For the text-containing cell, return its midpoint in [X, Y] coordinate format. 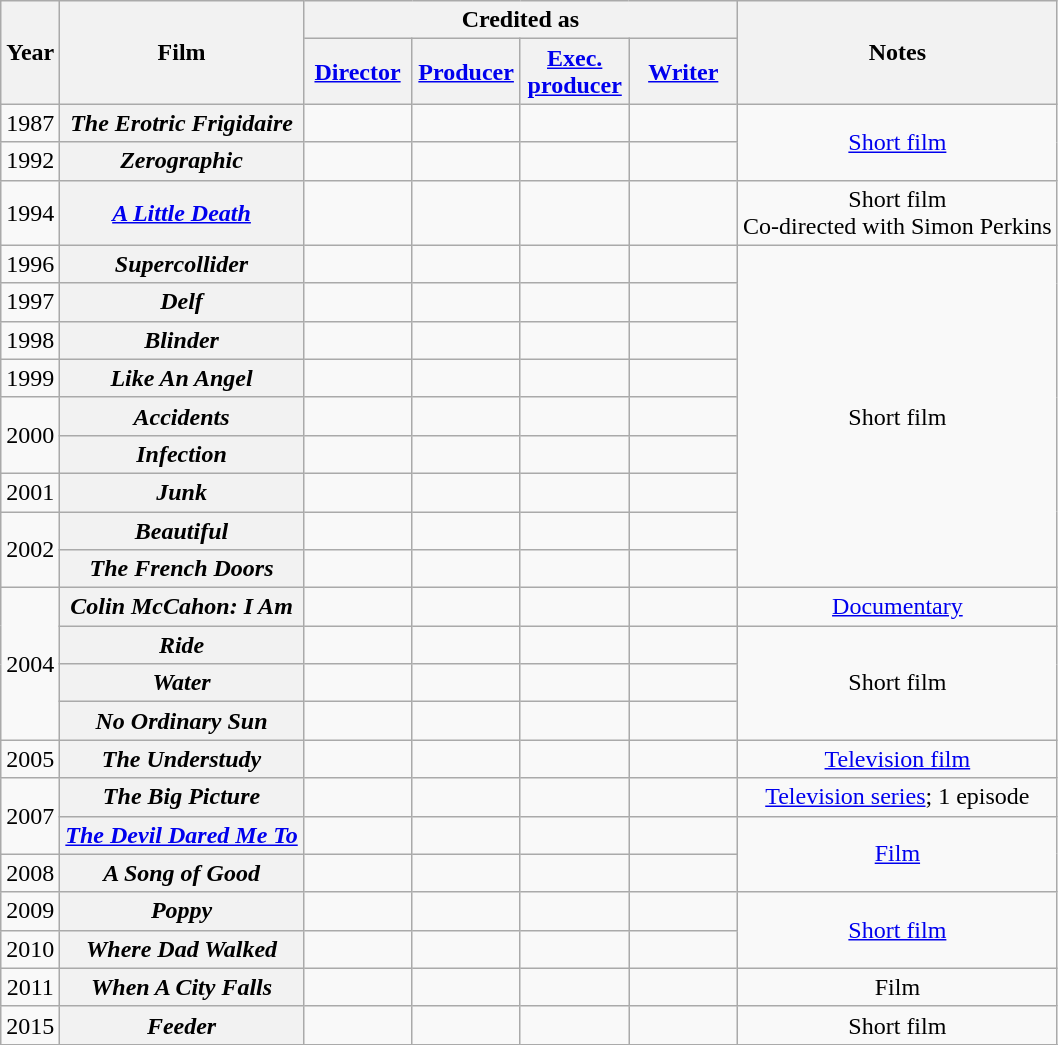
Supercollider [182, 264]
Exec. producer [574, 72]
2007 [30, 816]
Producer [466, 72]
The French Doors [182, 569]
2004 [30, 664]
Year [30, 52]
2015 [30, 1025]
1998 [30, 340]
The Big Picture [182, 797]
Feeder [182, 1025]
2010 [30, 949]
The Devil Dared Me To [182, 835]
2002 [30, 550]
The Erotric Frigidaire [182, 123]
Credited as [520, 20]
When A City Falls [182, 987]
1999 [30, 378]
2000 [30, 435]
Delf [182, 302]
Water [182, 683]
Blinder [182, 340]
1997 [30, 302]
The Understudy [182, 759]
1996 [30, 264]
Director [358, 72]
1994 [30, 212]
No Ordinary Sun [182, 721]
Documentary [898, 607]
Poppy [182, 911]
Like An Angel [182, 378]
2009 [30, 911]
Writer [684, 72]
Colin McCahon: I Am [182, 607]
1992 [30, 161]
Accidents [182, 416]
Television series; 1 episode [898, 797]
Television film [898, 759]
1987 [30, 123]
A Little Death [182, 212]
Where Dad Walked [182, 949]
Ride [182, 645]
Notes [898, 52]
Zerographic [182, 161]
Infection [182, 454]
Short filmCo-directed with Simon Perkins [898, 212]
Beautiful [182, 531]
2011 [30, 987]
2008 [30, 873]
A Song of Good [182, 873]
2001 [30, 492]
Junk [182, 492]
2005 [30, 759]
